Detect which cell encompasses the target text, then output its [X, Y] center coordinate. 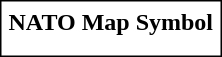
NATO Map Symbol [110, 22]
